Identify which cell holds the provided text, then report its [x, y] central coordinate. 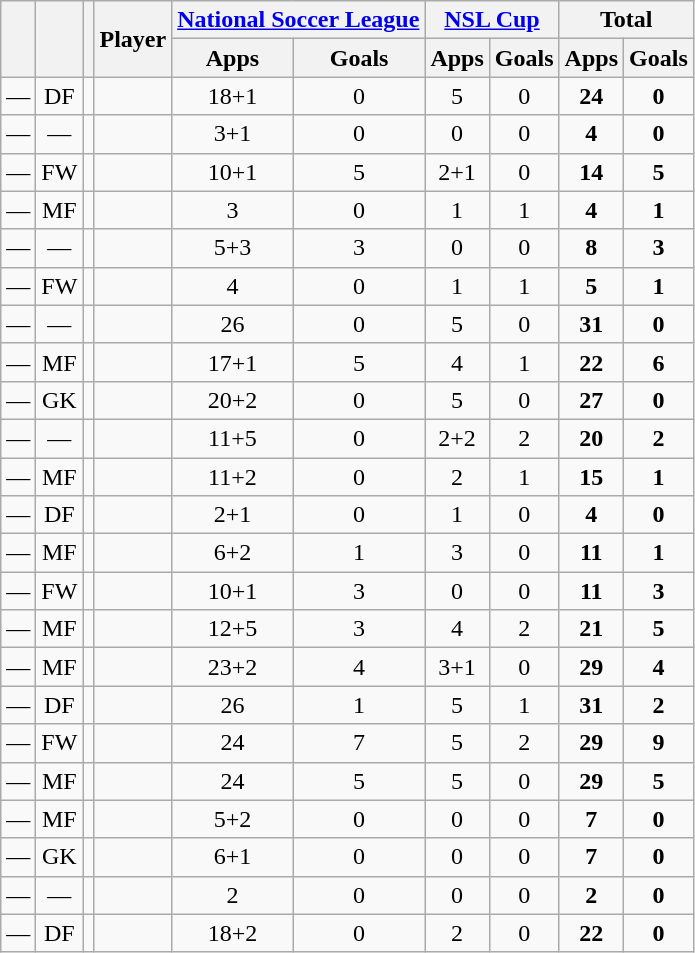
17+1 [233, 362]
18+1 [233, 96]
Total [626, 20]
11+2 [233, 477]
15 [591, 477]
National Soccer League [298, 20]
Player [133, 39]
21 [591, 629]
6+2 [233, 553]
6 [659, 362]
6+1 [233, 857]
18+2 [233, 933]
5+2 [233, 819]
27 [591, 400]
5+3 [233, 248]
20 [591, 438]
11+5 [233, 438]
12+5 [233, 629]
20+2 [233, 400]
14 [591, 172]
NSL Cup [492, 20]
8 [591, 248]
9 [659, 743]
23+2 [233, 667]
2+2 [457, 438]
